Find where the given text appears and provide that cell's center as (X, Y) coordinate. 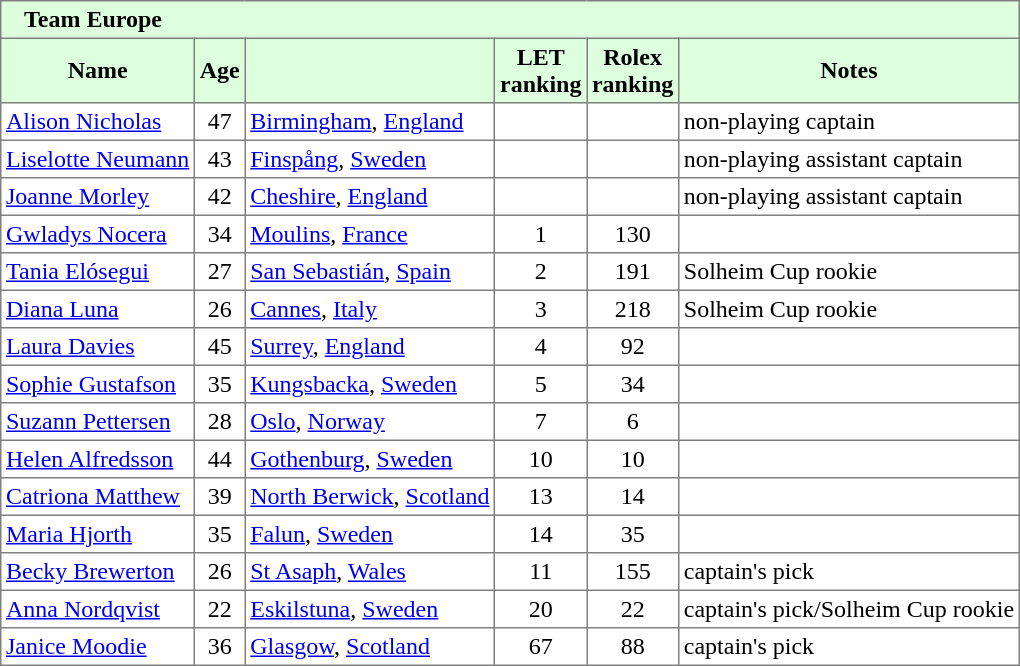
Joanne Morley (98, 197)
Rolex ranking (633, 70)
67 (541, 647)
Becky Brewerton (98, 572)
2 (541, 272)
San Sebastián, Spain (370, 272)
218 (633, 309)
Maria Hjorth (98, 534)
13 (541, 497)
Diana Luna (98, 309)
191 (633, 272)
LET ranking (541, 70)
92 (633, 347)
Sophie Gustafson (98, 384)
Cannes, Italy (370, 309)
Catriona Matthew (98, 497)
Kungsbacka, Sweden (370, 384)
28 (220, 422)
Notes (850, 70)
Liselotte Neumann (98, 159)
20 (541, 609)
4 (541, 347)
Suzann Pettersen (98, 422)
captain's pick/Solheim Cup rookie (850, 609)
3 (541, 309)
Glasgow, Scotland (370, 647)
Name (98, 70)
Gwladys Nocera (98, 234)
7 (541, 422)
St Asaph, Wales (370, 572)
44 (220, 459)
155 (633, 572)
42 (220, 197)
39 (220, 497)
Eskilstuna, Sweden (370, 609)
1 (541, 234)
11 (541, 572)
88 (633, 647)
6 (633, 422)
Janice Moodie (98, 647)
Falun, Sweden (370, 534)
Helen Alfredsson (98, 459)
Team Europe (510, 20)
Gothenburg, Sweden (370, 459)
Alison Nicholas (98, 122)
Anna Nordqvist (98, 609)
Age (220, 70)
North Berwick, Scotland (370, 497)
Birmingham, England (370, 122)
36 (220, 647)
47 (220, 122)
Tania Elósegui (98, 272)
Oslo, Norway (370, 422)
Cheshire, England (370, 197)
Surrey, England (370, 347)
Laura Davies (98, 347)
45 (220, 347)
27 (220, 272)
5 (541, 384)
43 (220, 159)
130 (633, 234)
Moulins, France (370, 234)
Finspång, Sweden (370, 159)
non-playing captain (850, 122)
